Determine the (X, Y) coordinate at the center of the cell enclosing the given text.  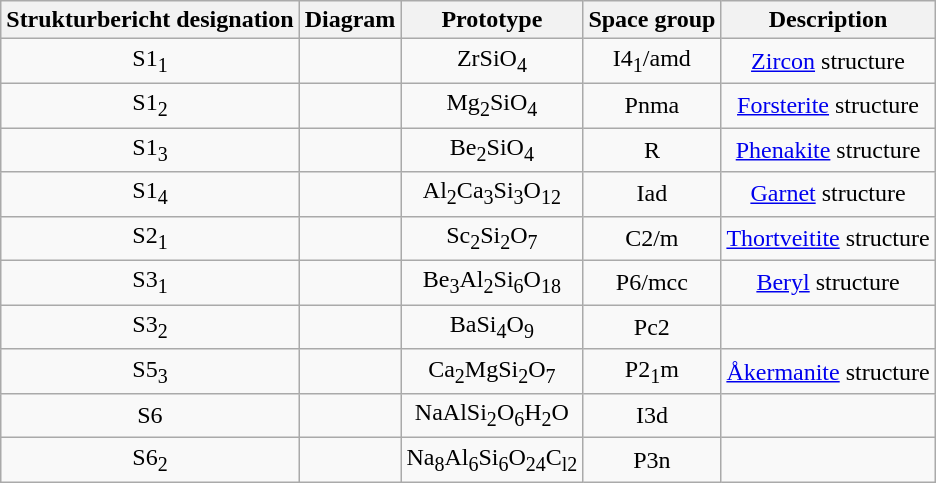
S53 (150, 371)
I41/amd (652, 61)
S31 (150, 283)
Al2Ca3Si3O12 (492, 194)
Zircon structure (828, 61)
Prototype (492, 20)
Pc2 (652, 327)
Beryl structure (828, 283)
Na8Al6Si6O24Cl2 (492, 460)
R (652, 150)
Strukturbericht designation (150, 20)
Mg2SiO4 (492, 105)
NaAlSi2O6H2O (492, 416)
Åkermanite structure (828, 371)
C2/m (652, 238)
S11 (150, 61)
Diagram (350, 20)
S13 (150, 150)
Pnma (652, 105)
Thortveitite structure (828, 238)
Ca2MgSi2O7 (492, 371)
Phenakite structure (828, 150)
S21 (150, 238)
S32 (150, 327)
ZrSiO4 (492, 61)
Description (828, 20)
I3d (652, 416)
P3n (652, 460)
Sc2Si2O7 (492, 238)
Space group (652, 20)
Iad (652, 194)
P21m (652, 371)
BaSi4O9 (492, 327)
Be2SiO4 (492, 150)
Be3Al2Si6O18 (492, 283)
S6 (150, 416)
S62 (150, 460)
Forsterite structure (828, 105)
P6/mcc (652, 283)
S12 (150, 105)
Garnet structure (828, 194)
S14 (150, 194)
